Capture the cell that displays the provided text and extract its [x, y] central coordinate. 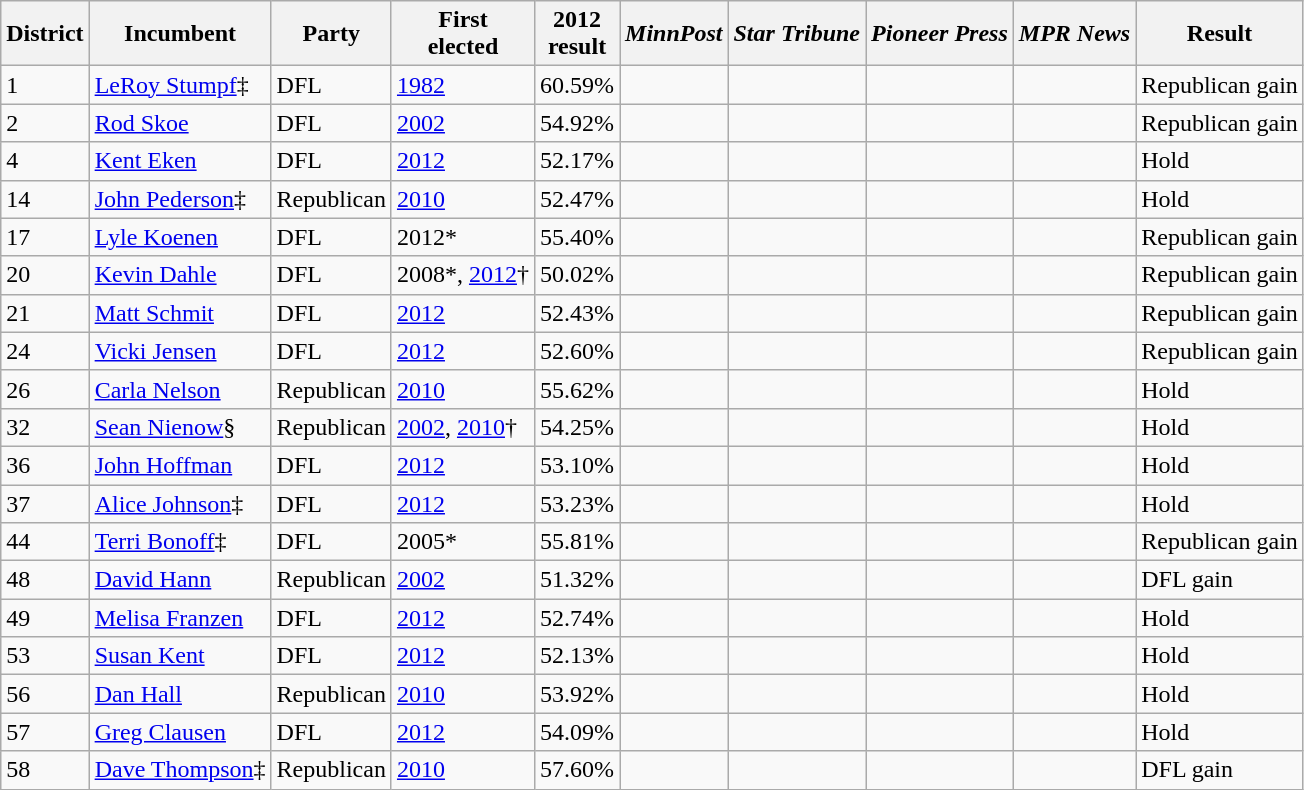
53.23% [576, 503]
1 [45, 85]
Alice Johnson‡ [180, 503]
1982 [462, 85]
Result [1220, 34]
David Hann [180, 580]
54.92% [576, 123]
Incumbent [180, 34]
53 [45, 656]
John Hoffman [180, 465]
57.60% [576, 770]
Kent Eken [180, 161]
54.09% [576, 732]
2008*, 2012† [462, 275]
20 [45, 275]
57 [45, 732]
2 [45, 123]
37 [45, 503]
2005* [462, 542]
56 [45, 694]
55.62% [576, 389]
Lyle Koenen [180, 237]
55.40% [576, 237]
2012* [462, 237]
John Pederson‡ [180, 199]
51.32% [576, 580]
52.43% [576, 313]
26 [45, 389]
55.81% [576, 542]
2012result [576, 34]
Rod Skoe [180, 123]
49 [45, 618]
52.74% [576, 618]
MinnPost [674, 34]
17 [45, 237]
52.17% [576, 161]
58 [45, 770]
21 [45, 313]
Party [331, 34]
Sean Nienow§ [180, 427]
50.02% [576, 275]
52.47% [576, 199]
Carla Nelson [180, 389]
Kevin Dahle [180, 275]
53.10% [576, 465]
District [45, 34]
Firstelected [462, 34]
14 [45, 199]
Pioneer Press [940, 34]
36 [45, 465]
48 [45, 580]
LeRoy Stumpf‡ [180, 85]
52.13% [576, 656]
MPR News [1074, 34]
52.60% [576, 351]
54.25% [576, 427]
32 [45, 427]
53.92% [576, 694]
Vicki Jensen [180, 351]
Dave Thompson‡ [180, 770]
60.59% [576, 85]
Terri Bonoff‡ [180, 542]
2002, 2010† [462, 427]
Melisa Franzen [180, 618]
4 [45, 161]
Susan Kent [180, 656]
Greg Clausen [180, 732]
Dan Hall [180, 694]
Star Tribune [797, 34]
44 [45, 542]
24 [45, 351]
Matt Schmit [180, 313]
